Return (x, y) of the center of cell containing provided text 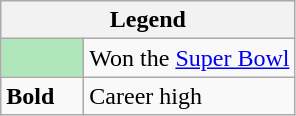
Career high (190, 96)
Bold (42, 96)
Legend (148, 20)
Won the Super Bowl (190, 58)
